Locate the cell with the specified text and output its (x, y) center coordinate. 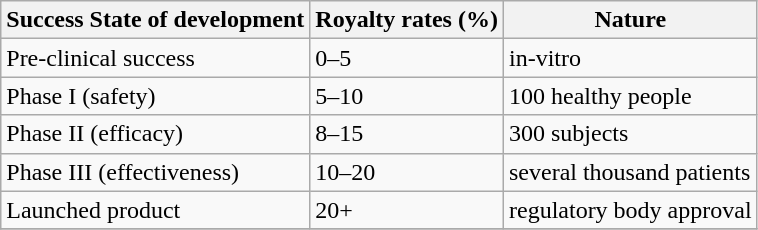
20+ (407, 210)
Launched product (156, 210)
Phase III (effectiveness) (156, 172)
Pre-clinical success (156, 58)
Phase I (safety) (156, 96)
300 subjects (630, 134)
8–15 (407, 134)
Success State of development (156, 20)
Nature (630, 20)
Royalty rates (%) (407, 20)
in-vitro (630, 58)
10–20 (407, 172)
Phase II (efficacy) (156, 134)
0–5 (407, 58)
several thousand patients (630, 172)
regulatory body approval (630, 210)
5–10 (407, 96)
100 healthy people (630, 96)
